Return (X, Y) of the center of cell containing provided text 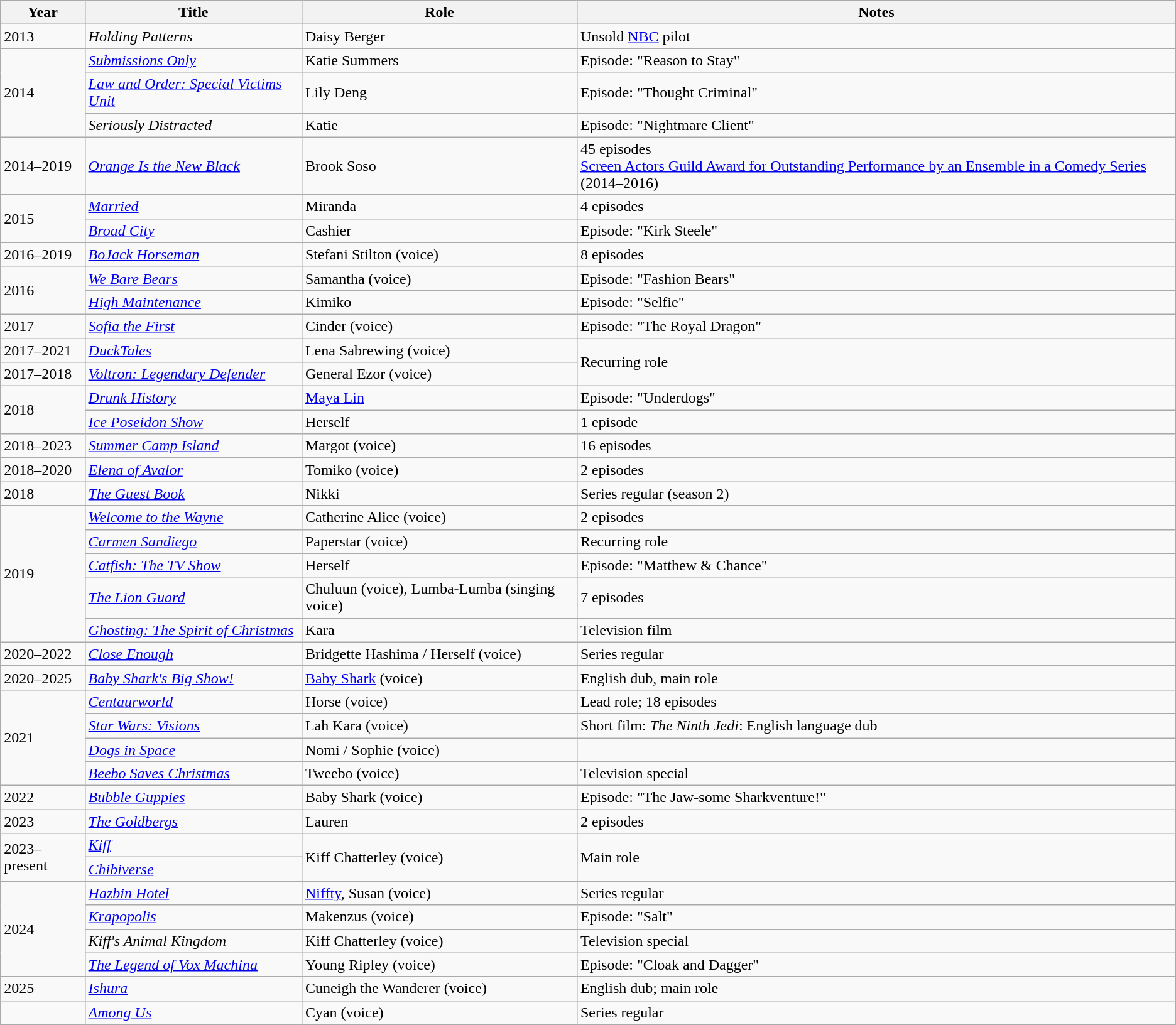
Nikki (439, 494)
Episode: "The Royal Dragon" (876, 326)
Kiff (193, 845)
Catherine Alice (voice) (439, 518)
Unsold NBC pilot (876, 36)
2016–2019 (43, 254)
Voltron: Legendary Defender (193, 374)
The Goldbergs (193, 822)
The Legend of Vox Machina (193, 965)
Cashier (439, 230)
2018–2023 (43, 446)
Notes (876, 13)
Tomiko (voice) (439, 470)
2023–present (43, 857)
Ghosting: The Spirit of Christmas (193, 630)
Ice Poseidon Show (193, 422)
2019 (43, 574)
Horse (voice) (439, 702)
The Lion Guard (193, 598)
Holding Patterns (193, 36)
Law and Order: Special Victims Unit (193, 93)
2020–2025 (43, 678)
English dub; main role (876, 989)
Lauren (439, 822)
Television film (876, 630)
2025 (43, 989)
2023 (43, 822)
Chuluun (voice), Lumba-Lumba (singing voice) (439, 598)
1 episode (876, 422)
2020–2022 (43, 654)
Katie Summers (439, 60)
Makenzus (voice) (439, 917)
Niffty, Susan (voice) (439, 893)
Episode: "Cloak and Dagger" (876, 965)
Welcome to the Wayne (193, 518)
Lena Sabrewing (voice) (439, 350)
Orange Is the New Black (193, 166)
Title (193, 13)
Kimiko (439, 302)
Samantha (voice) (439, 278)
Centaurworld (193, 702)
16 episodes (876, 446)
Stefani Stilton (voice) (439, 254)
Bridgette Hashima / Herself (voice) (439, 654)
2014–2019 (43, 166)
Maya Lin (439, 398)
Ishura (193, 989)
Lah Kara (voice) (439, 725)
Brook Soso (439, 166)
Sofia the First (193, 326)
Daisy Berger (439, 36)
Baby Shark's Big Show! (193, 678)
DuckTales (193, 350)
4 episodes (876, 207)
Short film: The Ninth Jedi: English language dub (876, 725)
Paperstar (voice) (439, 541)
Episode: "Underdogs" (876, 398)
Married (193, 207)
Nomi / Sophie (voice) (439, 749)
2024 (43, 929)
Young Ripley (voice) (439, 965)
The Guest Book (193, 494)
2022 (43, 798)
45 episodesScreen Actors Guild Award for Outstanding Performance by an Ensemble in a Comedy Series (2014–2016) (876, 166)
BoJack Horseman (193, 254)
2014 (43, 93)
Kiff's Animal Kingdom (193, 941)
Episode: "Reason to Stay" (876, 60)
Catfish: The TV Show (193, 565)
General Ezor (voice) (439, 374)
Episode: "Salt" (876, 917)
2017–2018 (43, 374)
Bubble Guppies (193, 798)
Episode: "Nightmare Client" (876, 125)
Margot (voice) (439, 446)
Cuneigh the Wanderer (voice) (439, 989)
Kara (439, 630)
Cinder (voice) (439, 326)
2016 (43, 290)
Lily Deng (439, 93)
Katie (439, 125)
Role (439, 13)
Beebo Saves Christmas (193, 774)
7 episodes (876, 598)
Hazbin Hotel (193, 893)
Episode: "Selfie" (876, 302)
2018–2020 (43, 470)
Drunk History (193, 398)
Main role (876, 857)
Chibiverse (193, 869)
Tweebo (voice) (439, 774)
Episode: "Thought Criminal" (876, 93)
Lead role; 18 episodes (876, 702)
Episode: "Fashion Bears" (876, 278)
Summer Camp Island (193, 446)
Series regular (season 2) (876, 494)
2013 (43, 36)
8 episodes (876, 254)
Miranda (439, 207)
2015 (43, 219)
Krapopolis (193, 917)
Broad City (193, 230)
Year (43, 13)
Episode: "Kirk Steele" (876, 230)
Dogs in Space (193, 749)
Episode: "The Jaw-some Sharkventure!" (876, 798)
We Bare Bears (193, 278)
Episode: "Matthew & Chance" (876, 565)
Submissions Only (193, 60)
Carmen Sandiego (193, 541)
English dub, main role (876, 678)
High Maintenance (193, 302)
Among Us (193, 1012)
Seriously Distracted (193, 125)
Star Wars: Visions (193, 725)
Cyan (voice) (439, 1012)
Close Enough (193, 654)
2017 (43, 326)
Elena of Avalor (193, 470)
2021 (43, 737)
2017–2021 (43, 350)
